Return (x, y) of the center of cell containing provided text 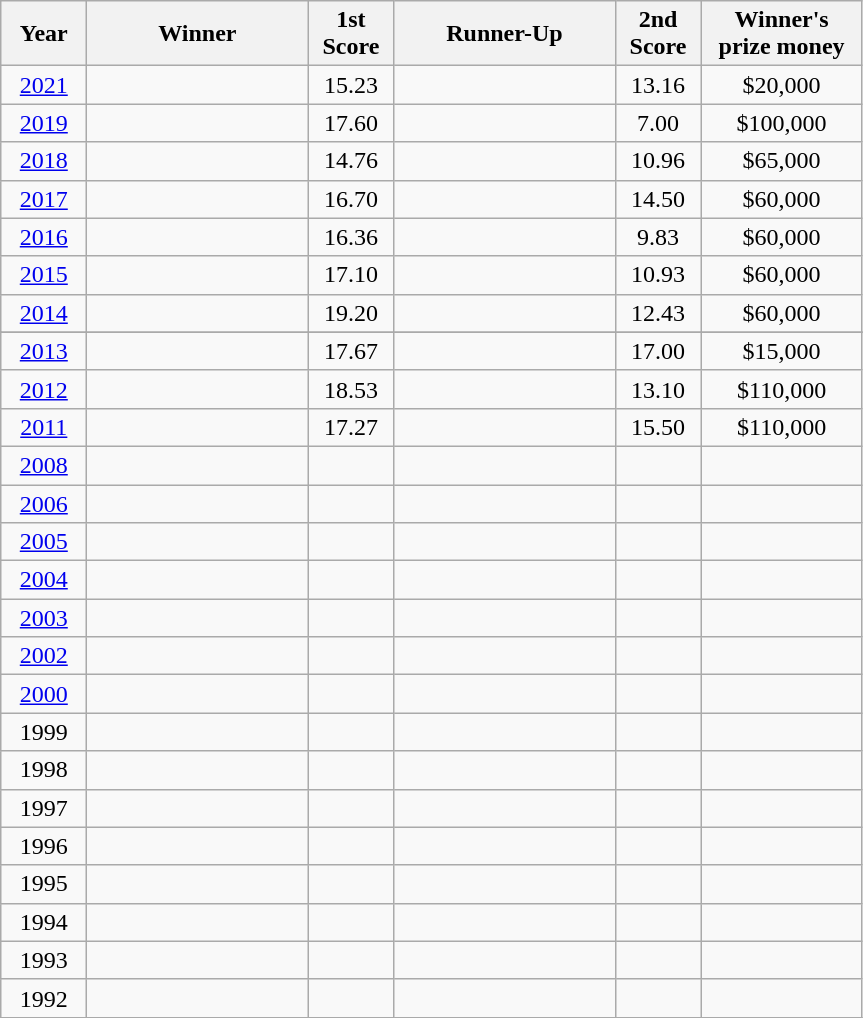
Winner (198, 34)
15.23 (351, 85)
Winner's prize money (782, 34)
1994 (44, 922)
1999 (44, 732)
2006 (44, 503)
2004 (44, 580)
2021 (44, 85)
2003 (44, 618)
1998 (44, 770)
16.36 (351, 237)
2016 (44, 237)
2013 (44, 351)
19.20 (351, 313)
$65,000 (782, 161)
2019 (44, 123)
Year (44, 34)
16.70 (351, 199)
15.50 (658, 427)
1996 (44, 846)
2017 (44, 199)
$100,000 (782, 123)
1995 (44, 884)
$15,000 (782, 351)
12.43 (658, 313)
2011 (44, 427)
2014 (44, 313)
18.53 (351, 389)
1st Score (351, 34)
7.00 (658, 123)
2015 (44, 275)
17.10 (351, 275)
$20,000 (782, 85)
2008 (44, 465)
13.10 (658, 389)
17.00 (658, 351)
13.16 (658, 85)
2nd Score (658, 34)
14.76 (351, 161)
2018 (44, 161)
1993 (44, 960)
2005 (44, 542)
9.83 (658, 237)
2002 (44, 656)
17.27 (351, 427)
14.50 (658, 199)
17.67 (351, 351)
2000 (44, 694)
10.96 (658, 161)
1992 (44, 998)
Runner-Up (504, 34)
2012 (44, 389)
1997 (44, 808)
10.93 (658, 275)
17.60 (351, 123)
